Identify which cell holds the provided text, then report its (X, Y) central coordinate. 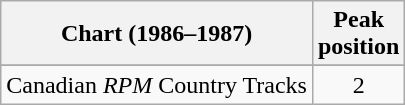
2 (358, 85)
Peakposition (358, 34)
Canadian RPM Country Tracks (157, 85)
Chart (1986–1987) (157, 34)
